Provide the (X, Y) coordinate of the cell's center where the given text is located.  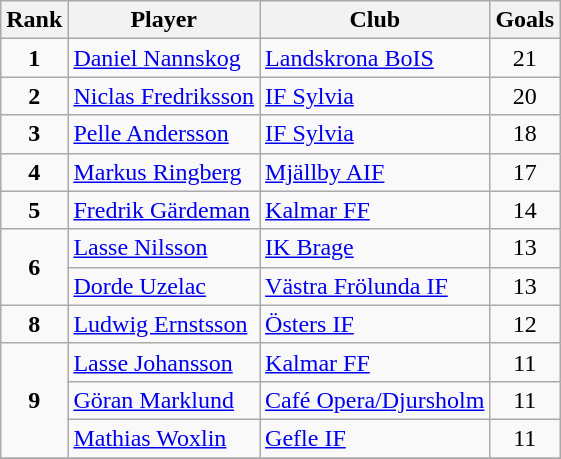
Lasse Nilsson (164, 248)
Västra Frölunda IF (375, 286)
Mjällby AIF (375, 172)
4 (34, 172)
Player (164, 20)
21 (525, 58)
Landskrona BoIS (375, 58)
3 (34, 134)
Pelle Andersson (164, 134)
Café Opera/Djursholm (375, 400)
Rank (34, 20)
Östers IF (375, 324)
Club (375, 20)
Fredrik Gärdeman (164, 210)
Mathias Woxlin (164, 438)
5 (34, 210)
Ludwig Ernstsson (164, 324)
6 (34, 267)
Göran Marklund (164, 400)
Dorde Uzelac (164, 286)
Gefle IF (375, 438)
Daniel Nannskog (164, 58)
18 (525, 134)
14 (525, 210)
9 (34, 400)
1 (34, 58)
Markus Ringberg (164, 172)
17 (525, 172)
2 (34, 96)
Goals (525, 20)
8 (34, 324)
12 (525, 324)
Lasse Johansson (164, 362)
20 (525, 96)
Niclas Fredriksson (164, 96)
IK Brage (375, 248)
